Search for the cell housing the specified text and yield its [x, y] center coordinate. 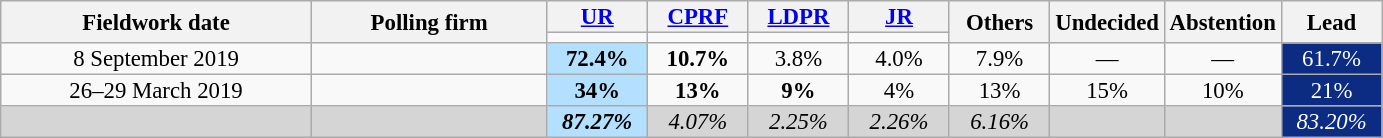
Fieldwork date [156, 22]
83.20% [1332, 122]
Undecided [1107, 22]
9% [798, 91]
2.25% [798, 122]
Abstention [1222, 22]
8 September 2019 [156, 59]
34% [598, 91]
4.0% [900, 59]
10.7% [698, 59]
26–29 March 2019 [156, 91]
87.27% [598, 122]
61.7% [1332, 59]
Lead [1332, 22]
Polling firm [429, 22]
7.9% [1000, 59]
72.4% [598, 59]
CPRF [698, 17]
3.8% [798, 59]
15% [1107, 91]
4.07% [698, 122]
Others [1000, 22]
2.26% [900, 122]
UR [598, 17]
LDPR [798, 17]
4% [900, 91]
21% [1332, 91]
JR [900, 17]
10% [1222, 91]
6.16% [1000, 122]
